From the cell containing the given text, extract its center point as (X, Y) coordinate. 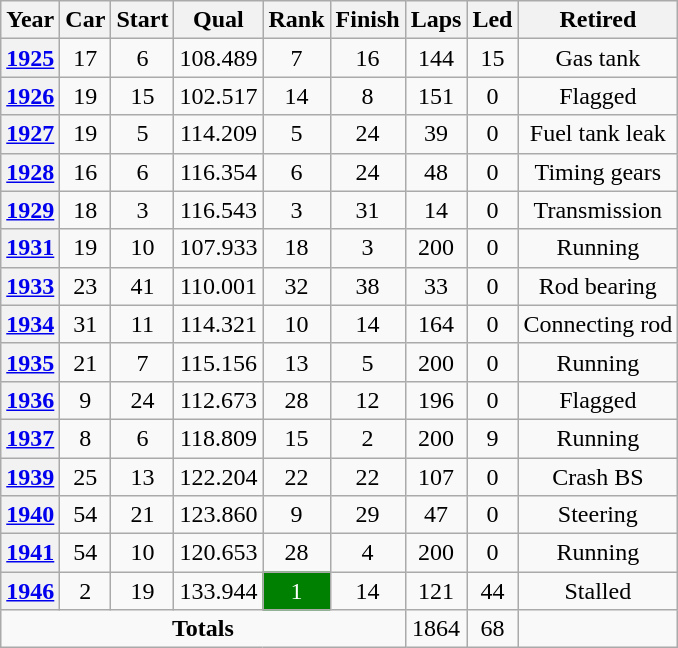
1927 (30, 134)
Finish (368, 20)
11 (142, 324)
Rank (296, 20)
44 (492, 591)
Stalled (598, 591)
Gas tank (598, 58)
107.933 (218, 248)
Timing gears (598, 172)
102.517 (218, 96)
Laps (436, 20)
29 (368, 515)
68 (492, 629)
Fuel tank leak (598, 134)
116.354 (218, 172)
1933 (30, 286)
41 (142, 286)
120.653 (218, 553)
123.860 (218, 515)
Rod bearing (598, 286)
1931 (30, 248)
107 (436, 477)
25 (86, 477)
Steering (598, 515)
133.944 (218, 591)
1934 (30, 324)
Connecting rod (598, 324)
1935 (30, 362)
1926 (30, 96)
115.156 (218, 362)
144 (436, 58)
121 (436, 591)
1936 (30, 400)
1928 (30, 172)
1946 (30, 591)
1864 (436, 629)
110.001 (218, 286)
38 (368, 286)
1939 (30, 477)
108.489 (218, 58)
32 (296, 286)
112.673 (218, 400)
122.204 (218, 477)
114.321 (218, 324)
116.543 (218, 210)
4 (368, 553)
164 (436, 324)
151 (436, 96)
23 (86, 286)
118.809 (218, 438)
Totals (203, 629)
1925 (30, 58)
39 (436, 134)
12 (368, 400)
114.209 (218, 134)
Crash BS (598, 477)
1941 (30, 553)
Start (142, 20)
Year (30, 20)
48 (436, 172)
196 (436, 400)
33 (436, 286)
Retired (598, 20)
Transmission (598, 210)
Car (86, 20)
1 (296, 591)
17 (86, 58)
47 (436, 515)
1929 (30, 210)
1937 (30, 438)
Qual (218, 20)
Led (492, 20)
1940 (30, 515)
